From the cell containing the given text, extract its center point as [x, y] coordinate. 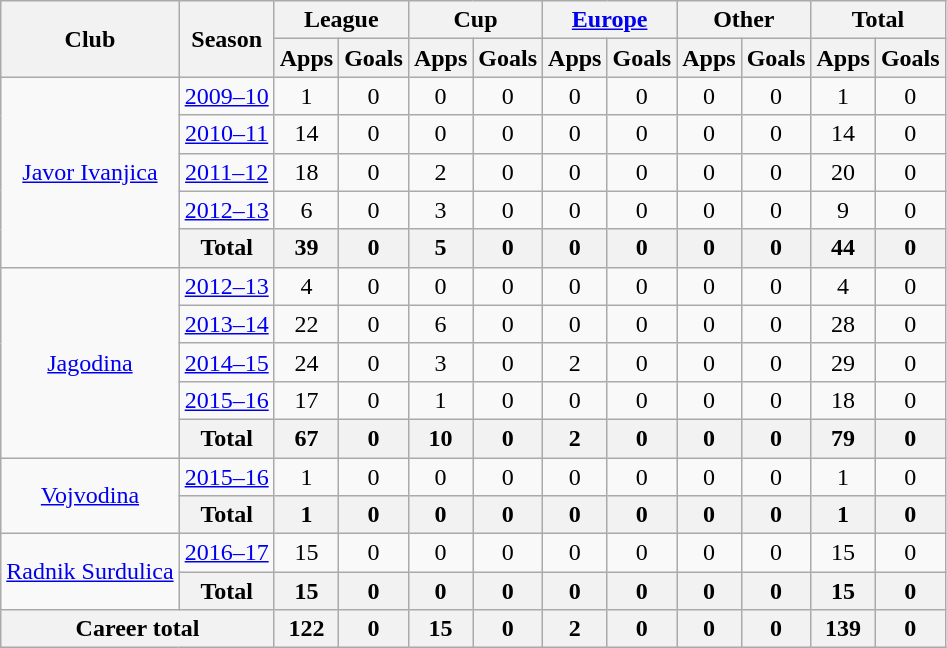
29 [843, 362]
9 [843, 210]
2016–17 [226, 553]
Jagodina [90, 362]
28 [843, 324]
Javor Ivanjica [90, 172]
22 [306, 324]
Career total [138, 629]
20 [843, 172]
2011–12 [226, 172]
122 [306, 629]
5 [440, 248]
44 [843, 248]
17 [306, 400]
2009–10 [226, 96]
79 [843, 438]
Vojvodina [90, 496]
Other [744, 20]
139 [843, 629]
Europe [610, 20]
League [341, 20]
Cup [475, 20]
2013–14 [226, 324]
Radnik Surdulica [90, 572]
Season [226, 39]
67 [306, 438]
39 [306, 248]
10 [440, 438]
Club [90, 39]
2010–11 [226, 134]
2014–15 [226, 362]
24 [306, 362]
